Provide the (x, y) coordinate of the cell's center where the given text is located.  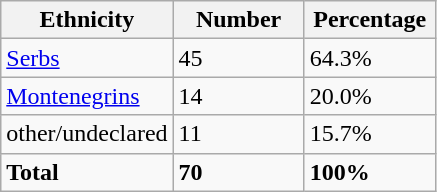
Serbs (87, 58)
Montenegrins (87, 96)
Total (87, 172)
Number (238, 20)
100% (370, 172)
45 (238, 58)
14 (238, 96)
Ethnicity (87, 20)
20.0% (370, 96)
15.7% (370, 134)
64.3% (370, 58)
70 (238, 172)
Percentage (370, 20)
11 (238, 134)
other/undeclared (87, 134)
